Capture the cell that displays the provided text and extract its (x, y) central coordinate. 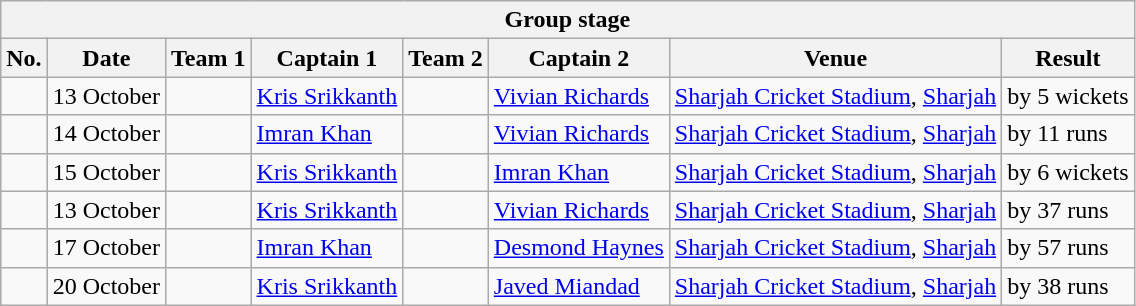
Javed Miandad (578, 286)
by 6 wickets (1068, 172)
17 October (106, 248)
by 5 wickets (1068, 96)
Captain 1 (327, 58)
No. (24, 58)
Result (1068, 58)
Venue (835, 58)
by 38 runs (1068, 286)
Team 1 (209, 58)
by 11 runs (1068, 134)
Group stage (568, 20)
Captain 2 (578, 58)
Desmond Haynes (578, 248)
15 October (106, 172)
by 57 runs (1068, 248)
20 October (106, 286)
Date (106, 58)
14 October (106, 134)
by 37 runs (1068, 210)
Team 2 (446, 58)
